Provide the (x, y) coordinate of the cell's center where the given text is located.  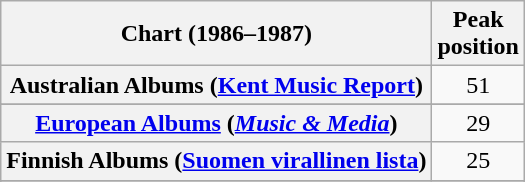
Australian Albums (Kent Music Report) (216, 85)
European Albums (Music & Media) (216, 123)
Finnish Albums (Suomen virallinen lista) (216, 161)
29 (478, 123)
25 (478, 161)
Peakposition (478, 34)
51 (478, 85)
Chart (1986–1987) (216, 34)
